For the text-containing cell, return its midpoint in (X, Y) coordinate format. 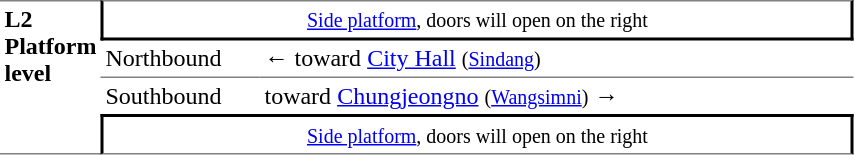
Southbound (180, 96)
L2Platform level (50, 77)
toward Chungjeongno (Wangsimni) → (557, 96)
← toward City Hall (Sindang) (557, 59)
Northbound (180, 59)
